Determine the (X, Y) coordinate at the center of the cell enclosing the given text.  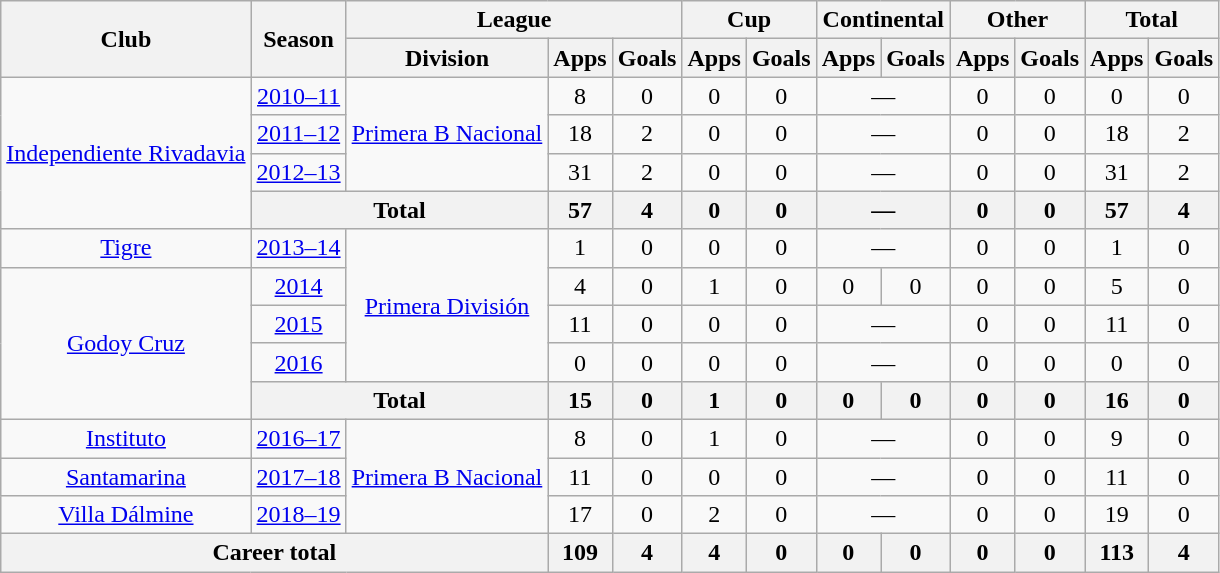
Division (447, 58)
Instituto (126, 438)
Primera División (447, 305)
2018–19 (298, 515)
Godoy Cruz (126, 343)
2016–17 (298, 438)
16 (1117, 400)
2014 (298, 286)
2016 (298, 362)
Continental (883, 20)
2012–13 (298, 172)
League (514, 20)
Santamarina (126, 477)
2010–11 (298, 96)
9 (1117, 438)
5 (1117, 286)
19 (1117, 515)
17 (580, 515)
Tigre (126, 248)
Season (298, 39)
Cup (749, 20)
2015 (298, 324)
Club (126, 39)
2017–18 (298, 477)
109 (580, 553)
Career total (274, 553)
15 (580, 400)
Villa Dálmine (126, 515)
2013–14 (298, 248)
113 (1117, 553)
2011–12 (298, 134)
Other (1017, 20)
Independiente Rivadavia (126, 153)
